Find where the given text appears and provide that cell's center as [X, Y] coordinate. 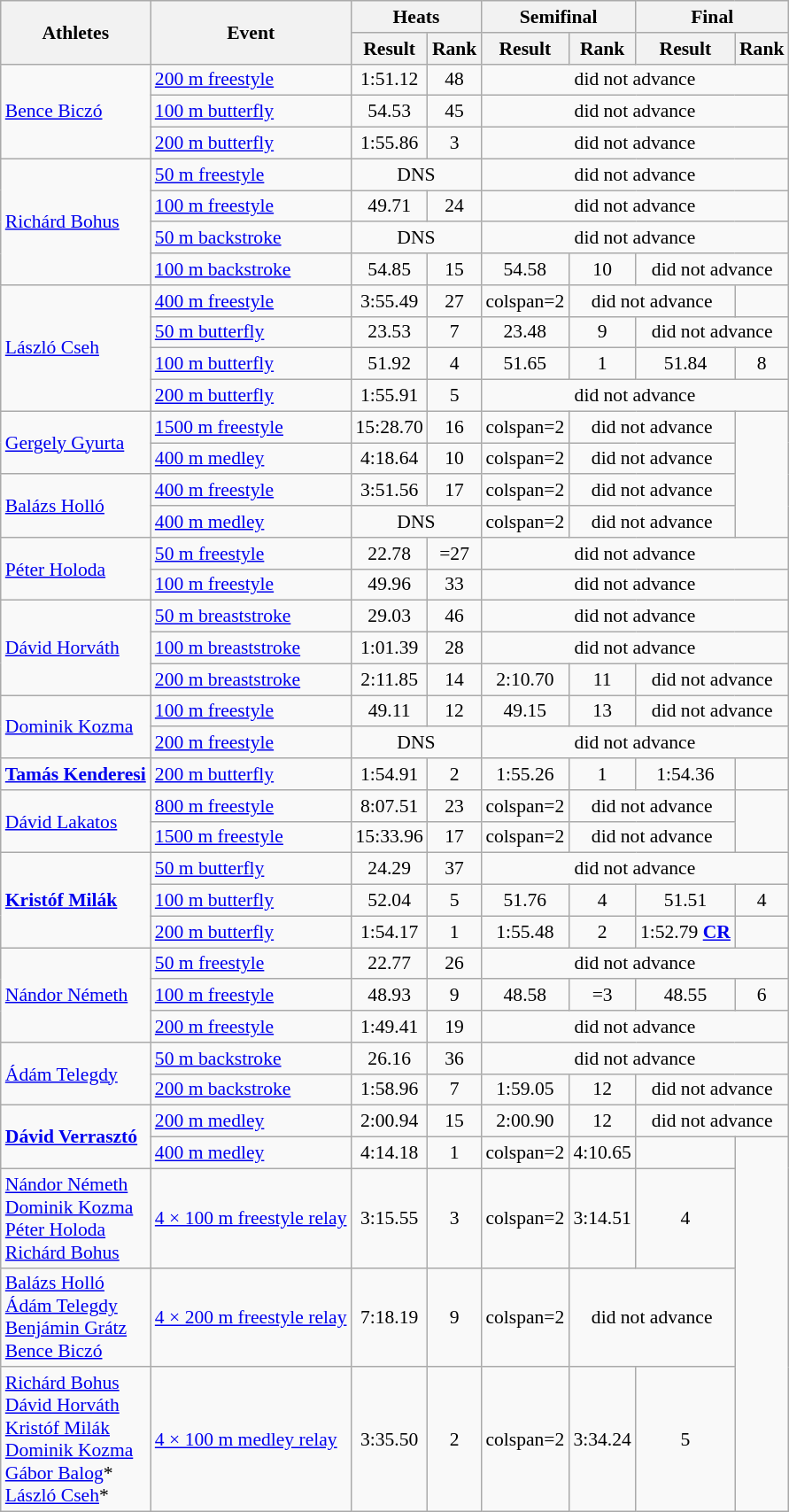
800 m freestyle [251, 806]
6 [762, 996]
4:10.65 [602, 1153]
27 [455, 301]
48.58 [524, 996]
1:49.41 [390, 1027]
23.53 [390, 332]
51.84 [685, 364]
=27 [455, 554]
19 [455, 1027]
1:55.91 [390, 396]
54.53 [390, 112]
49.11 [390, 711]
15:28.70 [390, 427]
37 [455, 869]
16 [455, 427]
Balázs HollóÁdám TelegdyBenjámin GrátzBence Biczó [76, 1317]
46 [455, 616]
51.65 [524, 364]
Dominik Kozma [76, 726]
2:00.90 [524, 1121]
54.58 [524, 269]
1:59.05 [524, 1089]
24.29 [390, 869]
48 [455, 80]
Dávid Verrasztó [76, 1137]
Ádám Telegdy [76, 1074]
1:55.86 [390, 143]
28 [455, 648]
1:54.91 [390, 774]
4:18.64 [390, 459]
1:55.48 [524, 932]
Nándor Németh [76, 996]
1:54.17 [390, 932]
Dávid Lakatos [76, 822]
14 [455, 679]
45 [455, 112]
Nándor NémethDominik KozmaPéter HolodaRichárd Bohus [76, 1218]
4 × 100 m medley relay [251, 1440]
51.51 [685, 901]
100 m breaststroke [251, 648]
1:54.36 [685, 774]
Bence Biczó [76, 112]
24 [455, 206]
Heats [416, 17]
23 [455, 806]
22.77 [390, 964]
11 [602, 679]
50 m breaststroke [251, 616]
Semifinal [558, 17]
1:55.26 [524, 774]
100 m backstroke [251, 269]
Event [251, 32]
Dávid Horváth [76, 648]
1:58.96 [390, 1089]
Péter Holoda [76, 569]
54.85 [390, 269]
2:00.94 [390, 1121]
48.93 [390, 996]
=3 [602, 996]
200 m breaststroke [251, 679]
4 × 200 m freestyle relay [251, 1317]
26 [455, 964]
3:34.24 [602, 1440]
49.71 [390, 206]
29.03 [390, 616]
László Cseh [76, 348]
23.48 [524, 332]
1:51.12 [390, 80]
3:15.55 [390, 1218]
3:14.51 [602, 1218]
33 [455, 585]
4 × 100 m freestyle relay [251, 1218]
8 [762, 364]
1:01.39 [390, 648]
7:18.19 [390, 1317]
49.15 [524, 711]
26.16 [390, 1058]
Tamás Kenderesi [76, 774]
Gergely Gyurta [76, 443]
13 [602, 711]
1:52.79 CR [685, 932]
49.96 [390, 585]
Richárd Bohus [76, 221]
Richárd BohusDávid HorváthKristóf MilákDominik KozmaGábor Balog*László Cseh* [76, 1440]
Kristóf Milák [76, 900]
2:10.70 [524, 679]
4:14.18 [390, 1153]
36 [455, 1058]
200 m backstroke [251, 1089]
48.55 [685, 996]
3:55.49 [390, 301]
8:07.51 [390, 806]
51.76 [524, 901]
15:33.96 [390, 837]
200 m medley [251, 1121]
2:11.85 [390, 679]
Balázs Holló [76, 507]
3:35.50 [390, 1440]
Athletes [76, 32]
51.92 [390, 364]
3:51.56 [390, 491]
52.04 [390, 901]
Final [712, 17]
22.78 [390, 554]
